Search for the cell housing the specified text and yield its (x, y) center coordinate. 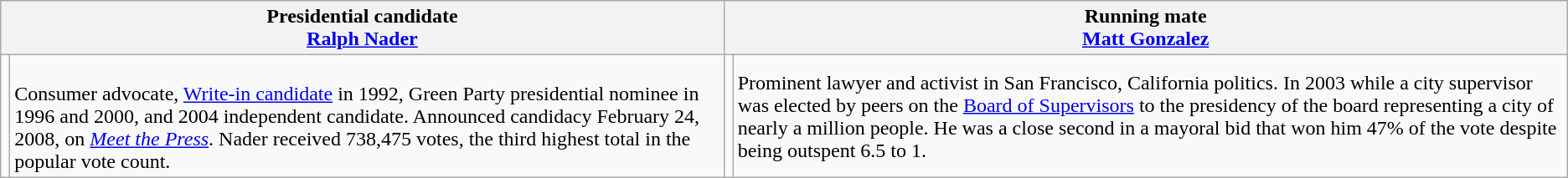
Presidential candidateRalph Nader (362, 28)
Running mateMatt Gonzalez (1146, 28)
